Identify which cell holds the provided text, then report its (x, y) central coordinate. 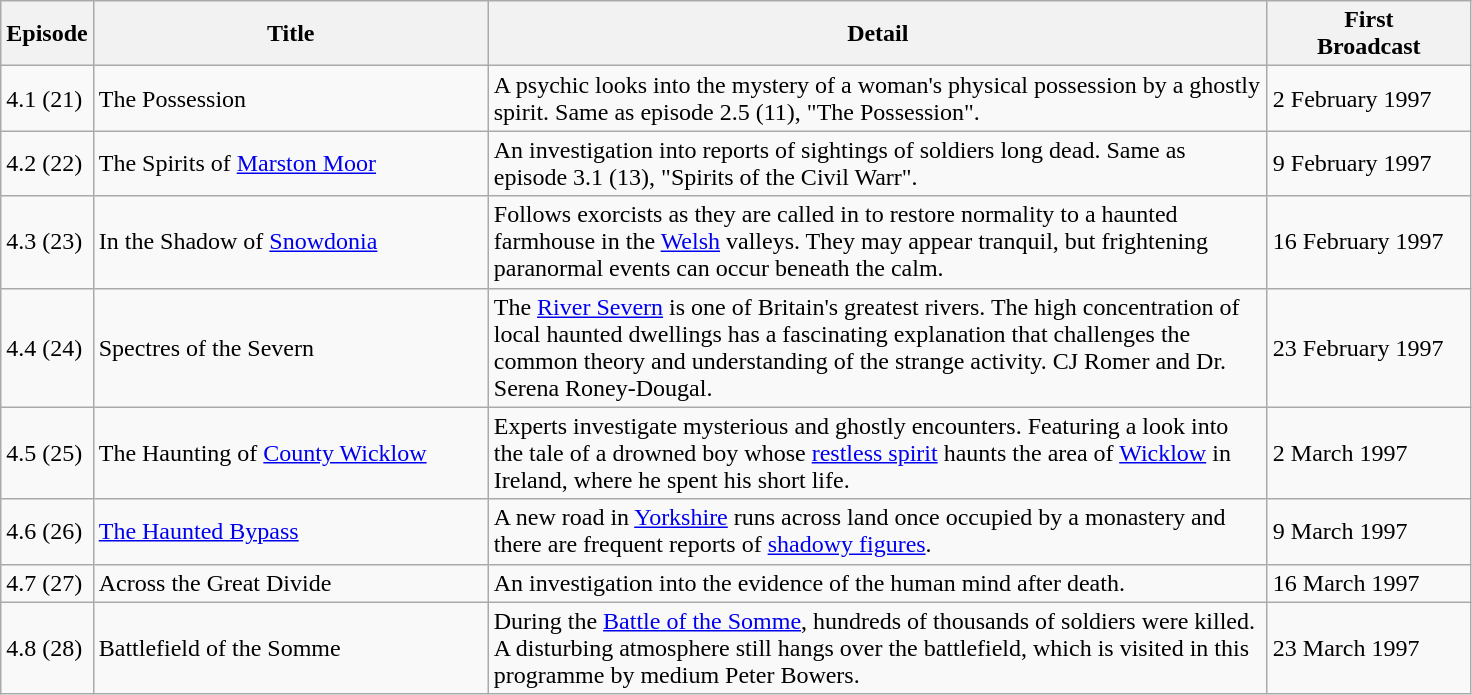
Across the Great Divide (290, 583)
4.5 (25) (47, 453)
The Possession (290, 98)
An investigation into the evidence of the human mind after death. (878, 583)
4.6 (26) (47, 532)
23 February 1997 (1368, 348)
In the Shadow of Snowdonia (290, 242)
Spectres of the Severn (290, 348)
16 March 1997 (1368, 583)
2 March 1997 (1368, 453)
4.2 (22) (47, 164)
An investigation into reports of sightings of soldiers long dead. Same as episode 3.1 (13), "Spirits of the Civil Warr". (878, 164)
Battlefield of the Somme (290, 648)
Title (290, 34)
16 February 1997 (1368, 242)
The Haunting of County Wicklow (290, 453)
4.8 (28) (47, 648)
The Spirits of Marston Moor (290, 164)
9 March 1997 (1368, 532)
A psychic looks into the mystery of a woman's physical possession by a ghostly spirit. Same as episode 2.5 (11), "The Possession". (878, 98)
9 February 1997 (1368, 164)
Detail (878, 34)
4.7 (27) (47, 583)
4.1 (21) (47, 98)
4.3 (23) (47, 242)
Episode (47, 34)
4.4 (24) (47, 348)
23 March 1997 (1368, 648)
FirstBroadcast (1368, 34)
A new road in Yorkshire runs across land once occupied by a monastery and there are frequent reports of shadowy figures. (878, 532)
2 February 1997 (1368, 98)
The Haunted Bypass (290, 532)
